Find where the given text appears and provide that cell's center as (X, Y) coordinate. 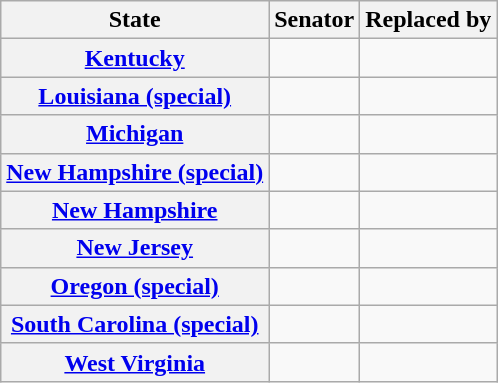
State (135, 20)
New Jersey (135, 248)
Michigan (135, 134)
New Hampshire (135, 210)
West Virginia (135, 362)
Louisiana (special) (135, 96)
South Carolina (special) (135, 324)
Senator (314, 20)
Replaced by (428, 20)
Oregon (special) (135, 286)
New Hampshire (special) (135, 172)
Kentucky (135, 58)
